Capture the cell that displays the provided text and extract its (X, Y) central coordinate. 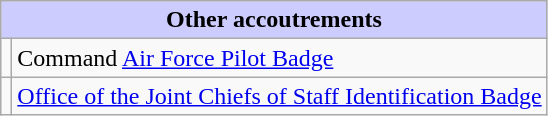
Office of the Joint Chiefs of Staff Identification Badge (280, 96)
Command Air Force Pilot Badge (280, 58)
Other accoutrements (274, 20)
